Return the [X, Y] coordinate for the center point of the cell that contains the specified text.  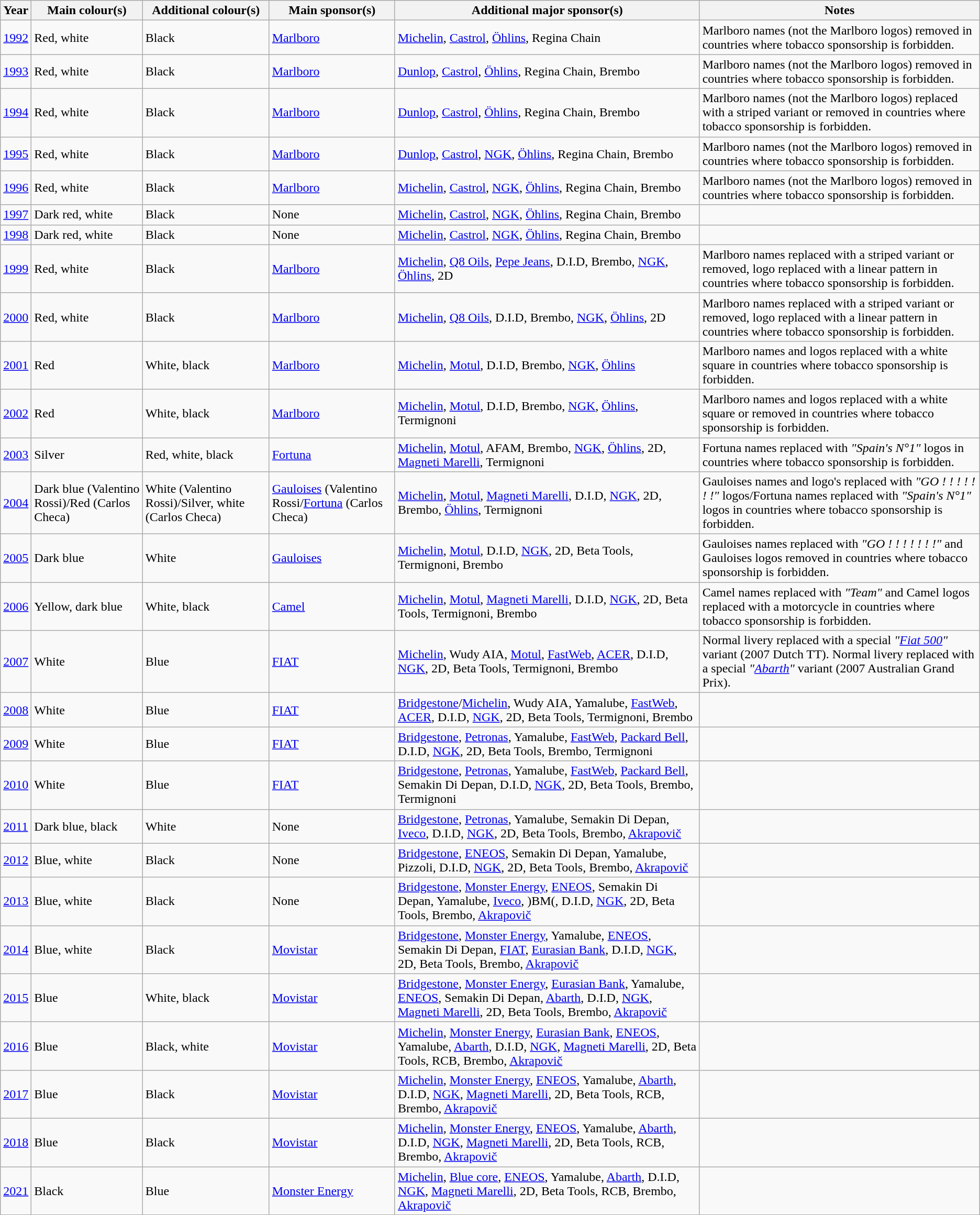
Fortuna [332, 455]
Camel names replaced with "Team" and Camel logos replaced with a motorcycle in countries where tobacco sponsorship is forbidden. [840, 606]
1999 [16, 269]
1992 [16, 38]
2009 [16, 744]
Gauloises (Valentino Rossi/Fortuna (Carlos Checa) [332, 503]
1998 [16, 235]
Michelin, Motul, Magneti Marelli, D.I.D, NGK, 2D, Brembo, Öhlins, Termignoni [547, 503]
Michelin, Blue core, ENEOS, Yamalube, Abarth, D.I.D, NGK, Magneti Marelli, 2D, Beta Tools, RCB, Brembo, Akrapovič [547, 1191]
Bridgestone, ENEOS, Semakin Di Depan, Yamalube, Pizzoli, D.I.D, NGK, 2D, Beta Tools, Brembo, Akrapovič [547, 860]
2005 [16, 558]
2016 [16, 1046]
Notes [840, 10]
Michelin, Motul, D.I.D, Brembo, NGK, Öhlins [547, 365]
Bridgestone, Petronas, Yamalube, Semakin Di Depan, Iveco, D.I.D, NGK, 2D, Beta Tools, Brembo, Akrapovič [547, 826]
Gauloises names replaced with "GO ! ! ! ! ! ! !" and Gauloises logos removed in countries where tobacco sponsorship is forbidden. [840, 558]
Gauloises [332, 558]
White (Valentino Rossi)/Silver, white (Carlos Checa) [206, 503]
2010 [16, 785]
Michelin, Q8 Oils, D.I.D, Brembo, NGK, Öhlins, 2D [547, 317]
Michelin, Castrol, Öhlins, Regina Chain [547, 38]
1993 [16, 71]
2017 [16, 1094]
1995 [16, 154]
2015 [16, 998]
2012 [16, 860]
Dark blue, black [87, 826]
2000 [16, 317]
Michelin, Motul, D.I.D, Brembo, NGK, Öhlins, Termignoni [547, 413]
Bridgestone/Michelin, Wudy AIA, Yamalube, FastWeb, ACER, D.I.D, NGK, 2D, Beta Tools, Termignoni, Brembo [547, 710]
Fortuna names replaced with "Spain's N°1" logos in countries where tobacco sponsorship is forbidden. [840, 455]
Black, white [206, 1046]
1996 [16, 187]
Main sponsor(s) [332, 10]
Dunlop, Castrol, NGK, Öhlins, Regina Chain, Brembo [547, 154]
2021 [16, 1191]
Marlboro names (not the Marlboro logos) replaced with a striped variant or removed in countries where tobacco sponsorship is forbidden. [840, 113]
Bridgestone, Monster Energy, Eurasian Bank, Yamalube, ENEOS, Semakin Di Depan, Abarth, D.I.D, NGK, Magneti Marelli, 2D, Beta Tools, Brembo, Akrapovič [547, 998]
Marlboro names and logos replaced with a white square in countries where tobacco sponsorship is forbidden. [840, 365]
Bridgestone, Monster Energy, ENEOS, Semakin Di Depan, Yamalube, Iveco, )BM(, D.I.D, NGK, 2D, Beta Tools, Brembo, Akrapovič [547, 901]
Marlboro names and logos replaced with a white square or removed in countries where tobacco sponsorship is forbidden. [840, 413]
Bridgestone, Petronas, Yamalube, FastWeb, Packard Bell, D.I.D, NGK, 2D, Beta Tools, Brembo, Termignoni [547, 744]
Dark blue [87, 558]
2007 [16, 662]
Bridgestone, Monster Energy, Yamalube, ENEOS, Semakin Di Depan, FIAT, Eurasian Bank, D.I.D, NGK, 2D, Beta Tools, Brembo, Akrapovič [547, 949]
2011 [16, 826]
Michelin, Wudy AIA, Motul, FastWeb, ACER, D.I.D, NGK, 2D, Beta Tools, Termignoni, Brembo [547, 662]
Michelin, Motul, AFAM, Brembo, NGK, Öhlins, 2D, Magneti Marelli, Termignoni [547, 455]
Camel [332, 606]
Michelin, Monster Energy, Eurasian Bank, ENEOS, Yamalube, Abarth, D.I.D, NGK, Magneti Marelli, 2D, Beta Tools, RCB, Brembo, Akrapovič [547, 1046]
2003 [16, 455]
Main colour(s) [87, 10]
2014 [16, 949]
Year [16, 10]
Silver [87, 455]
1997 [16, 215]
Red, white, black [206, 455]
Dark blue (Valentino Rossi)/Red (Carlos Checa) [87, 503]
2018 [16, 1142]
2004 [16, 503]
Additional major sponsor(s) [547, 10]
2001 [16, 365]
Michelin, Motul, Magneti Marelli, D.I.D, NGK, 2D, Beta Tools, Termignoni, Brembo [547, 606]
Bridgestone, Petronas, Yamalube, FastWeb, Packard Bell, Semakin Di Depan, D.I.D, NGK, 2D, Beta Tools, Brembo, Termignoni [547, 785]
Yellow, dark blue [87, 606]
Monster Energy [332, 1191]
2008 [16, 710]
Additional colour(s) [206, 10]
1994 [16, 113]
2006 [16, 606]
Michelin, Q8 Oils, Pepe Jeans, D.I.D, Brembo, NGK, Öhlins, 2D [547, 269]
2013 [16, 901]
2002 [16, 413]
Michelin, Motul, D.I.D, NGK, 2D, Beta Tools, Termignoni, Brembo [547, 558]
